Locate the cell with the specified text and output its [X, Y] center coordinate. 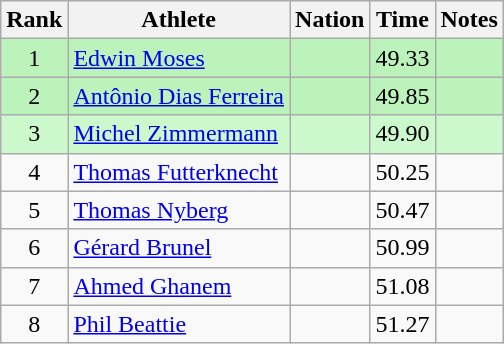
50.99 [402, 248]
Ahmed Ghanem [179, 286]
50.25 [402, 172]
Notes [469, 20]
Gérard Brunel [179, 248]
Edwin Moses [179, 58]
3 [34, 134]
6 [34, 248]
49.33 [402, 58]
Thomas Nyberg [179, 210]
Rank [34, 20]
Nation [330, 20]
Thomas Futterknecht [179, 172]
Michel Zimmermann [179, 134]
2 [34, 96]
50.47 [402, 210]
49.90 [402, 134]
51.27 [402, 324]
Antônio Dias Ferreira [179, 96]
7 [34, 286]
Phil Beattie [179, 324]
1 [34, 58]
4 [34, 172]
49.85 [402, 96]
Time [402, 20]
8 [34, 324]
51.08 [402, 286]
5 [34, 210]
Athlete [179, 20]
